Return the [X, Y] coordinate for the center point of the cell that contains the specified text.  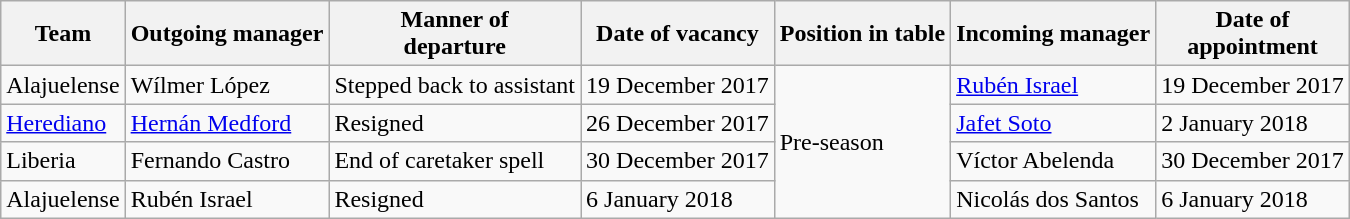
Incoming manager [1054, 34]
Date ofappointment [1253, 34]
Fernando Castro [227, 161]
Hernán Medford [227, 123]
26 December 2017 [678, 123]
Outgoing manager [227, 34]
2 January 2018 [1253, 123]
Stepped back to assistant [455, 85]
Date of vacancy [678, 34]
Position in table [862, 34]
Manner ofdeparture [455, 34]
Wílmer López [227, 85]
Liberia [63, 161]
Jafet Soto [1054, 123]
Team [63, 34]
Víctor Abelenda [1054, 161]
Herediano [63, 123]
Nicolás dos Santos [1054, 199]
Pre-season [862, 142]
End of caretaker spell [455, 161]
